Capture the cell that displays the provided text and extract its (x, y) central coordinate. 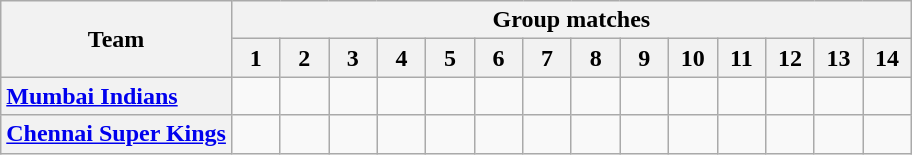
7 (548, 58)
10 (694, 58)
14 (888, 58)
6 (498, 58)
Chennai Super Kings (116, 134)
Team (116, 39)
5 (450, 58)
Group matches (571, 20)
1 (256, 58)
3 (354, 58)
Mumbai Indians (116, 96)
12 (790, 58)
4 (402, 58)
2 (304, 58)
8 (596, 58)
9 (644, 58)
11 (742, 58)
13 (838, 58)
